For the text-containing cell, return its midpoint in [x, y] coordinate format. 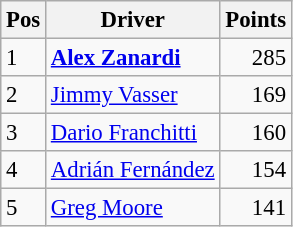
285 [256, 58]
1 [24, 58]
154 [256, 170]
Alex Zanardi [133, 58]
Points [256, 20]
3 [24, 133]
Dario Franchitti [133, 133]
Jimmy Vasser [133, 95]
Greg Moore [133, 208]
Driver [133, 20]
160 [256, 133]
169 [256, 95]
Pos [24, 20]
4 [24, 170]
Adrián Fernández [133, 170]
141 [256, 208]
2 [24, 95]
5 [24, 208]
